For the text-containing cell, return its midpoint in [X, Y] coordinate format. 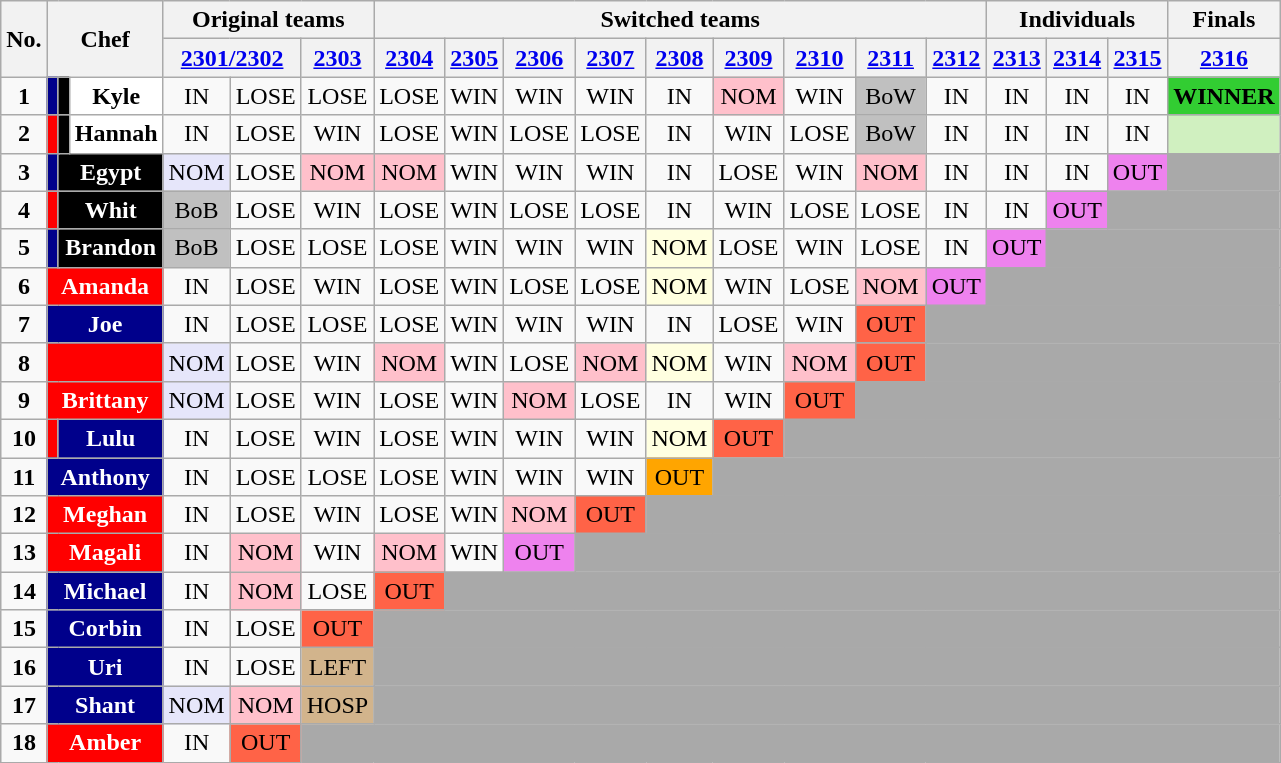
Joe [105, 324]
Lulu [110, 438]
Original teams [268, 20]
2313 [1017, 58]
2301/2302 [232, 58]
No. [24, 39]
13 [24, 553]
2310 [820, 58]
Amber [105, 743]
17 [24, 705]
15 [24, 629]
4 [24, 210]
Uri [105, 667]
2303 [337, 58]
WINNER [1224, 96]
5 [24, 248]
9 [24, 400]
2316 [1224, 58]
12 [24, 515]
2315 [1137, 58]
Switched teams [680, 20]
HOSP [337, 705]
Brittany [105, 400]
2 [24, 134]
Anthony [105, 477]
Hannah [116, 134]
7 [24, 324]
Chef [105, 39]
LEFT [337, 667]
1 [24, 96]
Amanda [105, 286]
2314 [1077, 58]
14 [24, 591]
Corbin [105, 629]
8 [24, 362]
Individuals [1078, 20]
Whit [110, 210]
Egypt [110, 172]
2311 [890, 58]
2308 [680, 58]
Meghan [105, 515]
Michael [105, 591]
11 [24, 477]
Magali [105, 553]
3 [24, 172]
2304 [410, 58]
2306 [540, 58]
2307 [610, 58]
2309 [748, 58]
Shant [105, 705]
Brandon [110, 248]
2312 [956, 58]
16 [24, 667]
18 [24, 743]
6 [24, 286]
Kyle [116, 96]
10 [24, 438]
2305 [474, 58]
Finals [1224, 20]
